Scan for the cell matching the given text and deliver its [X, Y] coordinate at center. 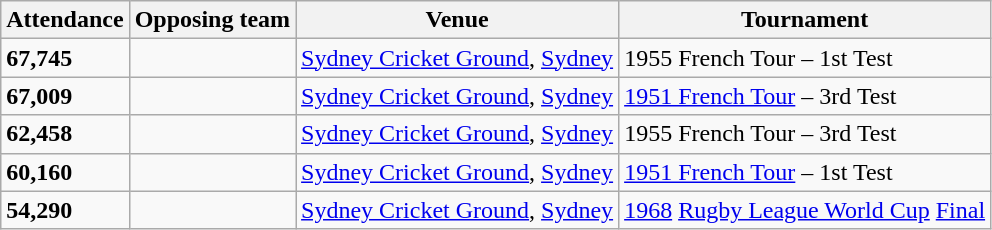
1951 French Tour – 1st Test [805, 172]
Attendance [65, 20]
1968 Rugby League World Cup Final [805, 210]
1951 French Tour – 3rd Test [805, 96]
1955 French Tour – 3rd Test [805, 134]
67,745 [65, 58]
60,160 [65, 172]
67,009 [65, 96]
1955 French Tour – 1st Test [805, 58]
Tournament [805, 20]
Opposing team [212, 20]
54,290 [65, 210]
62,458 [65, 134]
Venue [458, 20]
